Scan for the cell matching the given text and deliver its (X, Y) coordinate at center. 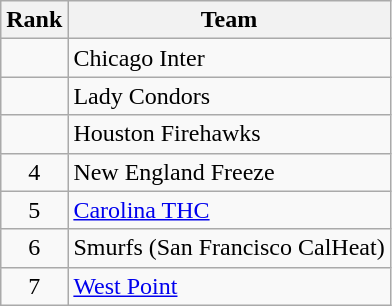
Chicago Inter (229, 58)
West Point (229, 286)
Carolina THC (229, 210)
6 (34, 248)
Team (229, 20)
New England Freeze (229, 172)
Rank (34, 20)
4 (34, 172)
5 (34, 210)
Houston Firehawks (229, 134)
7 (34, 286)
Lady Condors (229, 96)
Smurfs (San Francisco CalHeat) (229, 248)
